Detect which cell encompasses the target text, then output its (x, y) center coordinate. 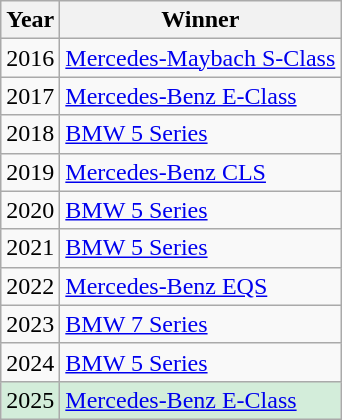
Year (30, 20)
Mercedes-Maybach S-Class (200, 58)
2020 (30, 210)
Winner (200, 20)
2024 (30, 362)
2019 (30, 172)
BMW 7 Series (200, 324)
Mercedes-Benz CLS (200, 172)
2025 (30, 400)
2021 (30, 248)
2022 (30, 286)
Mercedes-Benz EQS (200, 286)
2018 (30, 134)
2017 (30, 96)
2016 (30, 58)
2023 (30, 324)
